Provide the [x, y] coordinate of the cell's center where the given text is located.  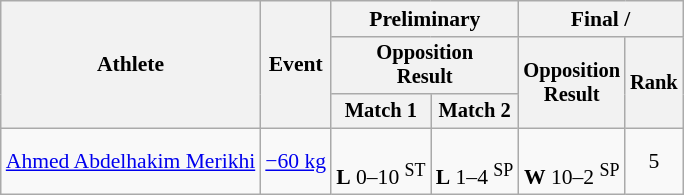
Preliminary [424, 19]
Final / [600, 19]
Event [296, 64]
L 0–10 ST [381, 162]
−60 kg [296, 162]
L 1–4 SP [475, 162]
Ahmed Abdelhakim Merikhi [131, 162]
Rank [654, 82]
Athlete [131, 64]
Match 2 [475, 111]
W 10–2 SP [572, 162]
Match 1 [381, 111]
5 [654, 162]
